From the cell containing the given text, extract its center point as [x, y] coordinate. 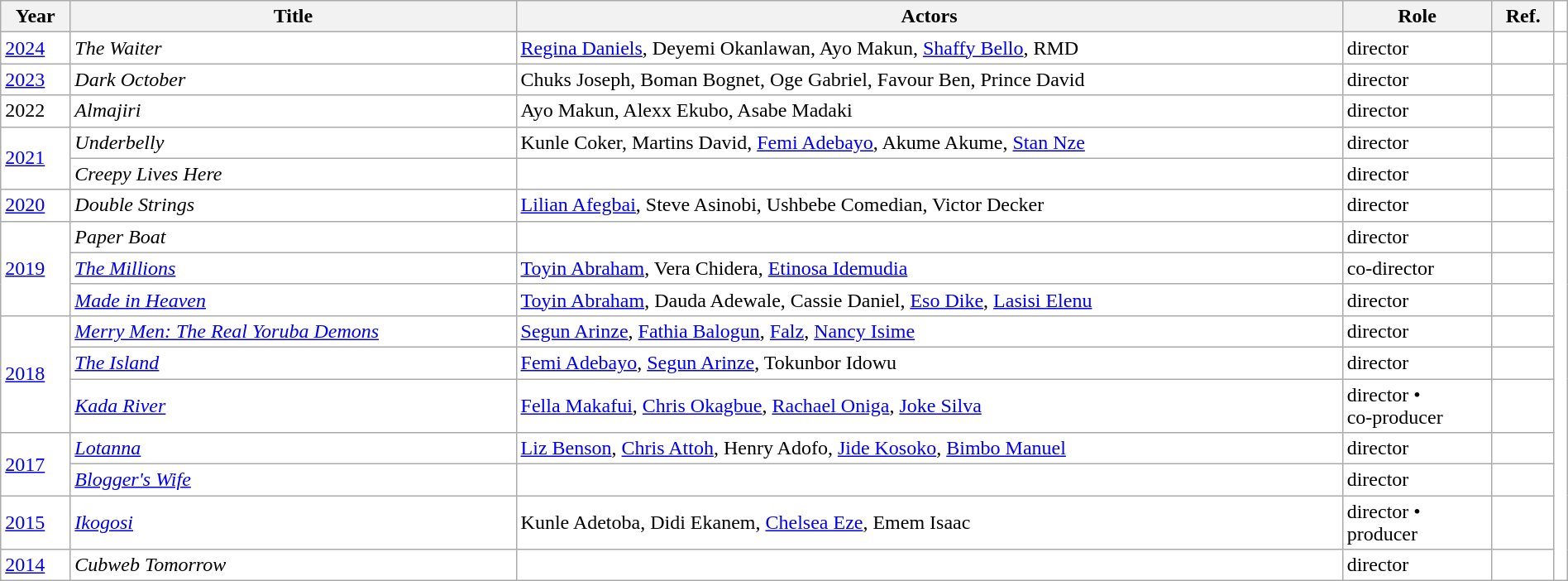
Kunle Coker, Martins David, Femi Adebayo, Akume Akume, Stan Nze [930, 142]
Paper Boat [293, 237]
Title [293, 17]
Toyin Abraham, Dauda Adewale, Cassie Daniel, Eso Dike, Lasisi Elenu [930, 300]
director •producer [1417, 523]
2024 [36, 48]
Ayo Makun, Alexx Ekubo, Asabe Madaki [930, 111]
2021 [36, 158]
2014 [36, 565]
Dark October [293, 79]
The Waiter [293, 48]
Toyin Abraham, Vera Chidera, Etinosa Idemudia [930, 268]
2017 [36, 464]
Lotanna [293, 449]
Regina Daniels, Deyemi Okanlawan, Ayo Makun, Shaffy Bello, RMD [930, 48]
Role [1417, 17]
Almajiri [293, 111]
2018 [36, 374]
Blogger's Wife [293, 480]
2019 [36, 268]
Kada River [293, 406]
Cubweb Tomorrow [293, 565]
Year [36, 17]
Underbelly [293, 142]
Ref. [1523, 17]
Double Strings [293, 205]
Merry Men: The Real Yoruba Demons [293, 331]
The Millions [293, 268]
co-director [1417, 268]
2023 [36, 79]
Fella Makafui, Chris Okagbue, Rachael Oniga, Joke Silva [930, 406]
Segun Arinze, Fathia Balogun, Falz, Nancy Isime [930, 331]
2022 [36, 111]
Chuks Joseph, Boman Bognet, Oge Gabriel, Favour Ben, Prince David [930, 79]
Actors [930, 17]
Femi Adebayo, Segun Arinze, Tokunbor Idowu [930, 363]
Made in Heaven [293, 300]
Creepy Lives Here [293, 174]
2020 [36, 205]
2015 [36, 523]
The Island [293, 363]
director •co-producer [1417, 406]
Kunle Adetoba, Didi Ekanem, Chelsea Eze, Emem Isaac [930, 523]
Liz Benson, Chris Attoh, Henry Adofo, Jide Kosoko, Bimbo Manuel [930, 449]
Ikogosi [293, 523]
Lilian Afegbai, Steve Asinobi, Ushbebe Comedian, Victor Decker [930, 205]
